Pinpoint the cell where the given text exists, returning its [X, Y] midpoint coordinate. 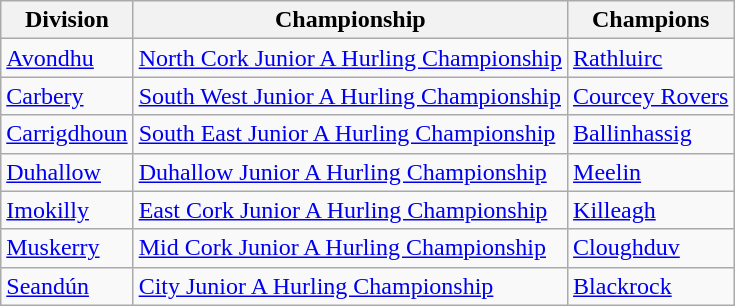
South East Junior A Hurling Championship [350, 134]
Mid Cork Junior A Hurling Championship [350, 248]
Seandún [67, 286]
Courcey Rovers [651, 96]
Duhallow [67, 172]
North Cork Junior A Hurling Championship [350, 58]
Meelin [651, 172]
Muskerry [67, 248]
Ballinhassig [651, 134]
Championship [350, 20]
Carbery [67, 96]
Carrigdhoun [67, 134]
Rathluirc [651, 58]
Imokilly [67, 210]
East Cork Junior A Hurling Championship [350, 210]
Blackrock [651, 286]
Champions [651, 20]
City Junior A Hurling Championship [350, 286]
Avondhu [67, 58]
South West Junior A Hurling Championship [350, 96]
Duhallow Junior A Hurling Championship [350, 172]
Division [67, 20]
Cloughduv [651, 248]
Killeagh [651, 210]
